Scan for the cell matching the given text and deliver its [X, Y] coordinate at center. 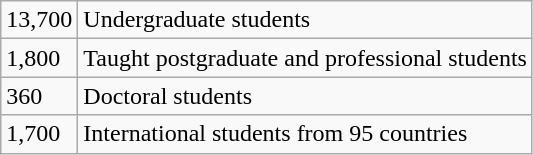
Taught postgraduate and professional students [306, 58]
1,800 [40, 58]
360 [40, 96]
Undergraduate students [306, 20]
International students from 95 countries [306, 134]
13,700 [40, 20]
Doctoral students [306, 96]
1,700 [40, 134]
